Provide the [x, y] coordinate of the cell's center where the given text is located.  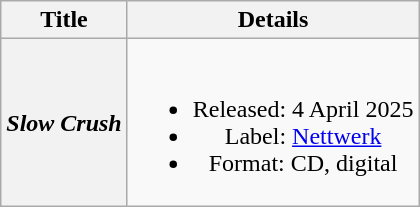
Title [64, 20]
Slow Crush [64, 122]
Released: 4 April 2025Label: NettwerkFormat: CD, digital [273, 122]
Details [273, 20]
